Locate the cell with the specified text and output its (X, Y) center coordinate. 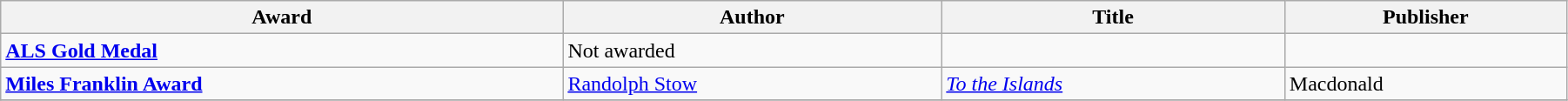
Publisher (1425, 17)
Author (752, 17)
ALS Gold Medal (282, 50)
Award (282, 17)
Randolph Stow (752, 84)
Title (1113, 17)
Miles Franklin Award (282, 84)
To the Islands (1113, 84)
Not awarded (752, 50)
Macdonald (1425, 84)
